From the cell containing the given text, extract its center point as (x, y) coordinate. 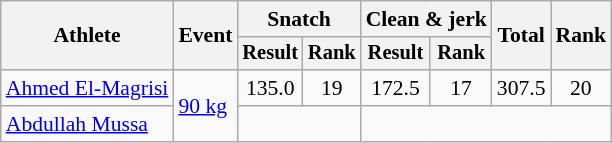
Total (522, 36)
19 (332, 88)
Event (205, 36)
20 (580, 88)
307.5 (522, 88)
Clean & jerk (426, 19)
Snatch (298, 19)
90 kg (205, 106)
Abdullah Mussa (88, 124)
172.5 (396, 88)
135.0 (270, 88)
Athlete (88, 36)
17 (460, 88)
Ahmed El-Magrisi (88, 88)
